Provide the [x, y] coordinate of the cell's center where the given text is located.  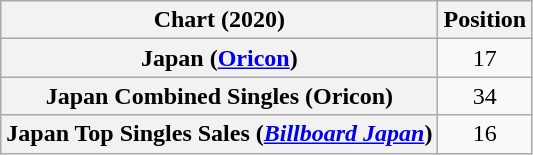
16 [485, 134]
Chart (2020) [220, 20]
Japan Top Singles Sales (Billboard Japan) [220, 134]
17 [485, 58]
Japan Combined Singles (Oricon) [220, 96]
Japan (Oricon) [220, 58]
34 [485, 96]
Position [485, 20]
